Capture the cell that displays the provided text and extract its [X, Y] central coordinate. 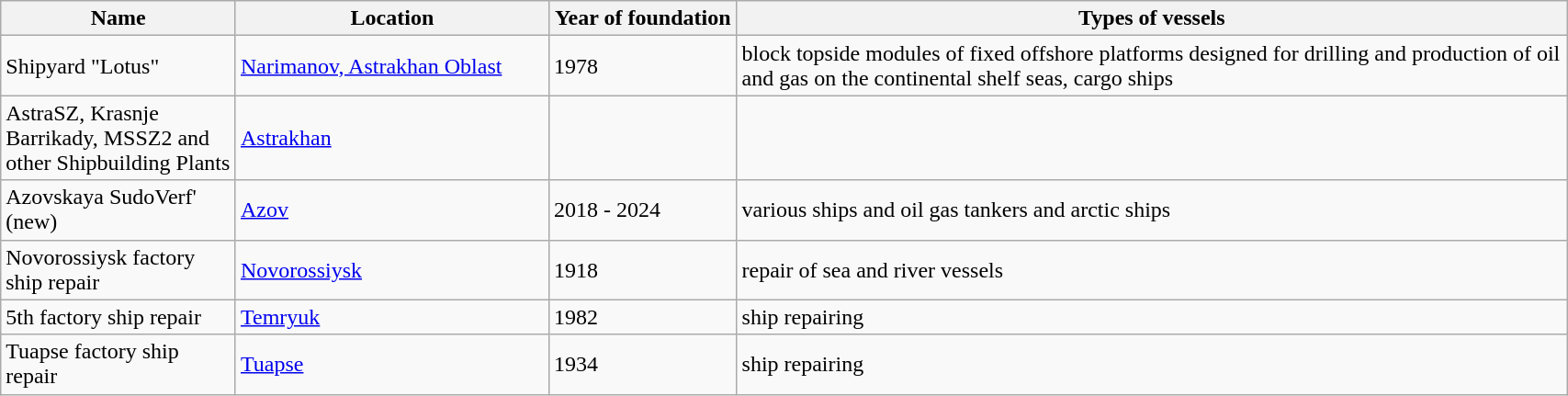
1918 [643, 270]
AstraSZ, Krasnje Barrikady, MSSZ2 and other Shipbuilding Plants [118, 138]
Novorossiysk factory ship repair [118, 270]
Azovskaya SudoVerf' (new) [118, 209]
Narimanov, Astrakhan Oblast [391, 66]
Name [118, 18]
1982 [643, 317]
2018 - 2024 [643, 209]
1934 [643, 364]
5th factory ship repair [118, 317]
1978 [643, 66]
Tuapse [391, 364]
Novorossiysk [391, 270]
Temryuk [391, 317]
Shipyard "Lotus" [118, 66]
block topside modules of fixed offshore platforms designed for drilling and production of oil and gas on the continental shelf seas, cargo ships [1152, 66]
Tuapse factory ship repair [118, 364]
Astrakhan [391, 138]
Year of foundation [643, 18]
Types of vessels [1152, 18]
repair of sea and river vessels [1152, 270]
Azov [391, 209]
Location [391, 18]
various ships and oil gas tankers and arctic ships [1152, 209]
